From the cell containing the given text, extract its center point as (x, y) coordinate. 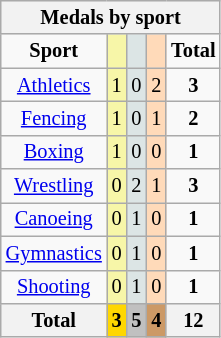
5 (137, 320)
Wrestling (54, 186)
12 (193, 320)
Canoeing (54, 219)
Boxing (54, 152)
Athletics (54, 85)
4 (156, 320)
Sport (54, 51)
Fencing (54, 118)
Medals by sport (111, 17)
Shooting (54, 287)
Gymnastics (54, 253)
